Output the [x, y] coordinate of the center of the cell containing the given text.  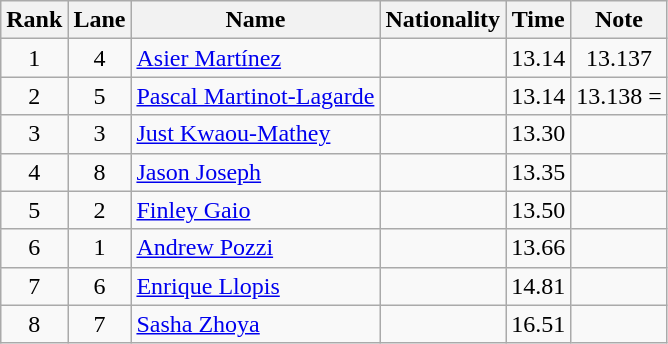
Jason Joseph [256, 172]
13.35 [538, 172]
13.138 = [620, 96]
Sasha Zhoya [256, 324]
Time [538, 20]
Enrique Llopis [256, 286]
13.50 [538, 210]
16.51 [538, 324]
Asier Martínez [256, 58]
Name [256, 20]
Lane [100, 20]
Andrew Pozzi [256, 248]
14.81 [538, 286]
13.30 [538, 134]
Rank [34, 20]
Nationality [443, 20]
Note [620, 20]
13.66 [538, 248]
Just Kwaou-Mathey [256, 134]
Pascal Martinot-Lagarde [256, 96]
Finley Gaio [256, 210]
13.137 [620, 58]
